Determine the [x, y] coordinate at the center of the cell enclosing the given text.  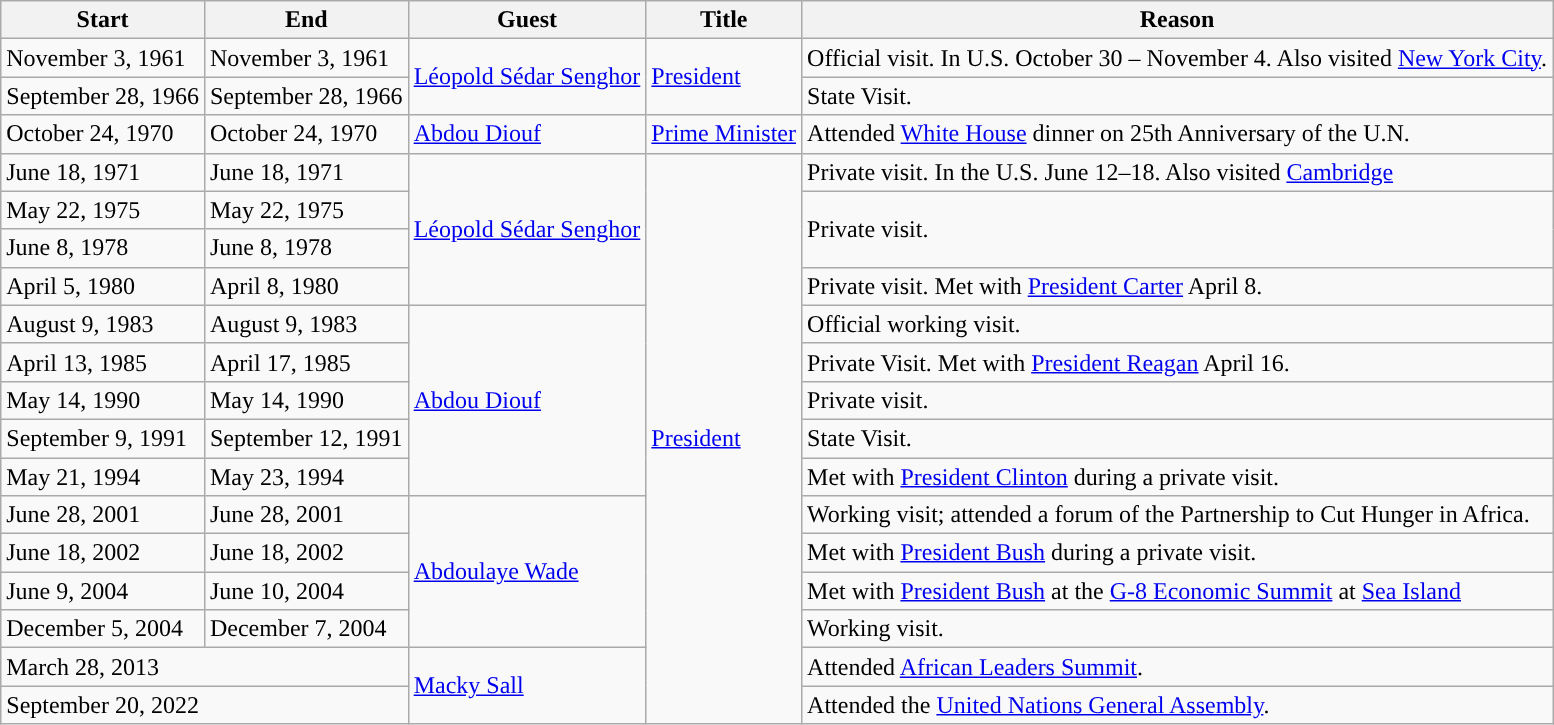
April 5, 1980 [103, 286]
Working visit; attended a forum of the Partnership to Cut Hunger in Africa. [1178, 515]
Met with President Clinton during a private visit. [1178, 477]
March 28, 2013 [204, 667]
Attended White House dinner on 25th Anniversary of the U.N. [1178, 134]
Official visit. In U.S. October 30 – November 4. Also visited New York City. [1178, 58]
April 17, 1985 [306, 362]
Guest [527, 20]
September 9, 1991 [103, 438]
Title [724, 20]
Official working visit. [1178, 324]
Reason [1178, 20]
May 21, 1994 [103, 477]
Private visit. In the U.S. June 12–18. Also visited Cambridge [1178, 172]
Private visit. Met with President Carter April 8. [1178, 286]
Abdoulaye Wade [527, 572]
Macky Sall [527, 686]
Start [103, 20]
April 13, 1985 [103, 362]
Attended the United Nations General Assembly. [1178, 705]
December 7, 2004 [306, 629]
May 23, 1994 [306, 477]
September 20, 2022 [204, 705]
Working visit. [1178, 629]
December 5, 2004 [103, 629]
Met with President Bush at the G-8 Economic Summit at Sea Island [1178, 591]
Attended African Leaders Summit. [1178, 667]
Met with President Bush during a private visit. [1178, 553]
April 8, 1980 [306, 286]
June 10, 2004 [306, 591]
Prime Minister [724, 134]
End [306, 20]
June 9, 2004 [103, 591]
September 12, 1991 [306, 438]
Private Visit. Met with President Reagan April 16. [1178, 362]
